Provide the [X, Y] coordinate of the cell's center where the given text is located.  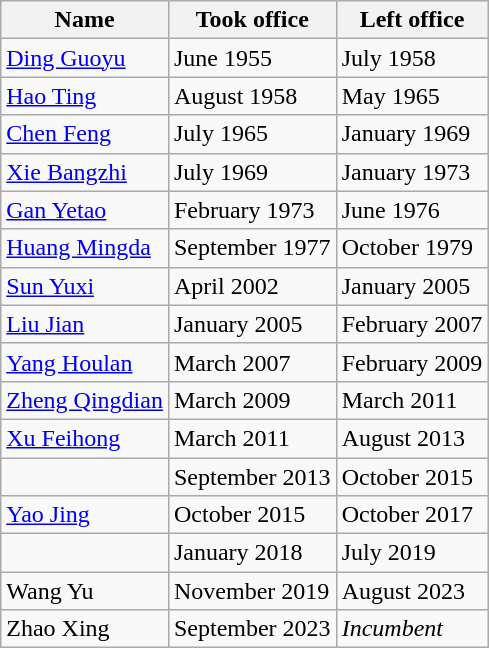
Ding Guoyu [85, 58]
Sun Yuxi [85, 286]
November 2019 [252, 591]
Huang Mingda [85, 248]
September 1977 [252, 248]
January 2018 [252, 553]
January 1969 [412, 134]
Took office [252, 20]
March 2009 [252, 400]
Xie Bangzhi [85, 172]
Gan Yetao [85, 210]
June 1955 [252, 58]
February 2007 [412, 324]
August 1958 [252, 96]
July 1965 [252, 134]
August 2023 [412, 591]
June 1976 [412, 210]
August 2013 [412, 438]
July 1969 [252, 172]
March 2007 [252, 362]
October 2017 [412, 515]
Liu Jian [85, 324]
May 1965 [412, 96]
Left office [412, 20]
July 1958 [412, 58]
Incumbent [412, 629]
Zhao Xing [85, 629]
February 1973 [252, 210]
September 2013 [252, 477]
January 1973 [412, 172]
September 2023 [252, 629]
April 2002 [252, 286]
Hao Ting [85, 96]
Name [85, 20]
July 2019 [412, 553]
Xu Feihong [85, 438]
Yang Houlan [85, 362]
Zheng Qingdian [85, 400]
Yao Jing [85, 515]
October 1979 [412, 248]
Chen Feng [85, 134]
Wang Yu [85, 591]
February 2009 [412, 362]
